Return the (X, Y) coordinate for the center point of the cell that contains the specified text.  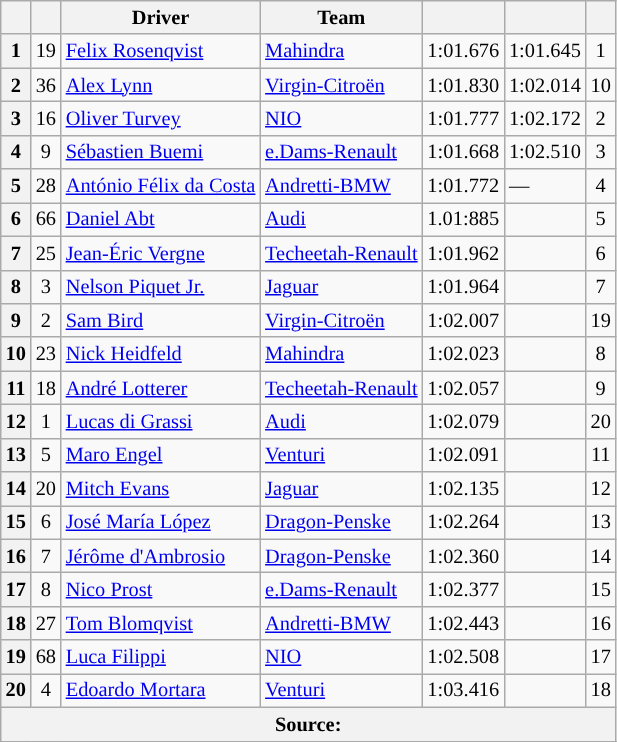
André Lotterer (160, 388)
— (545, 186)
1:01.830 (463, 85)
Sam Bird (160, 320)
1:02.510 (545, 152)
1:03.416 (463, 690)
1:01.676 (463, 51)
António Félix da Costa (160, 186)
1:02.443 (463, 623)
28 (46, 186)
1:02.360 (463, 556)
José María López (160, 522)
1:02.023 (463, 354)
Sébastien Buemi (160, 152)
25 (46, 253)
68 (46, 657)
36 (46, 85)
Source: (308, 724)
Edoardo Mortara (160, 690)
Oliver Turvey (160, 118)
1:02.057 (463, 388)
1:02.135 (463, 489)
1:02.508 (463, 657)
27 (46, 623)
1:02.264 (463, 522)
1.01:885 (463, 219)
1:02.079 (463, 421)
23 (46, 354)
Nico Prost (160, 589)
1:01.668 (463, 152)
66 (46, 219)
1:01.772 (463, 186)
Daniel Abt (160, 219)
Alex Lynn (160, 85)
Maro Engel (160, 455)
Lucas di Grassi (160, 421)
1:01.962 (463, 253)
Team (341, 17)
1:02.172 (545, 118)
Mitch Evans (160, 489)
Tom Blomqvist (160, 623)
1:01.777 (463, 118)
Driver (160, 17)
Jean-Éric Vergne (160, 253)
Luca Filippi (160, 657)
1:01.964 (463, 287)
1:02.014 (545, 85)
Nelson Piquet Jr. (160, 287)
1:02.377 (463, 589)
1:01.645 (545, 51)
Nick Heidfeld (160, 354)
Jérôme d'Ambrosio (160, 556)
1:02.091 (463, 455)
1:02.007 (463, 320)
Felix Rosenqvist (160, 51)
